Output the (x, y) coordinate of the center of the cell containing the given text.  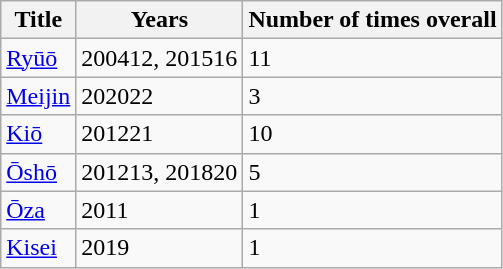
11 (372, 58)
Ōza (38, 210)
10 (372, 134)
2019 (160, 248)
3 (372, 96)
Ōshō (38, 172)
Number of times overall (372, 20)
Title (38, 20)
Ryūō (38, 58)
202022 (160, 96)
5 (372, 172)
2011 (160, 210)
201221 (160, 134)
Meijin (38, 96)
Kiō (38, 134)
Kisei (38, 248)
200412, 201516 (160, 58)
Years (160, 20)
201213, 201820 (160, 172)
